Scan for the cell matching the given text and deliver its [X, Y] coordinate at center. 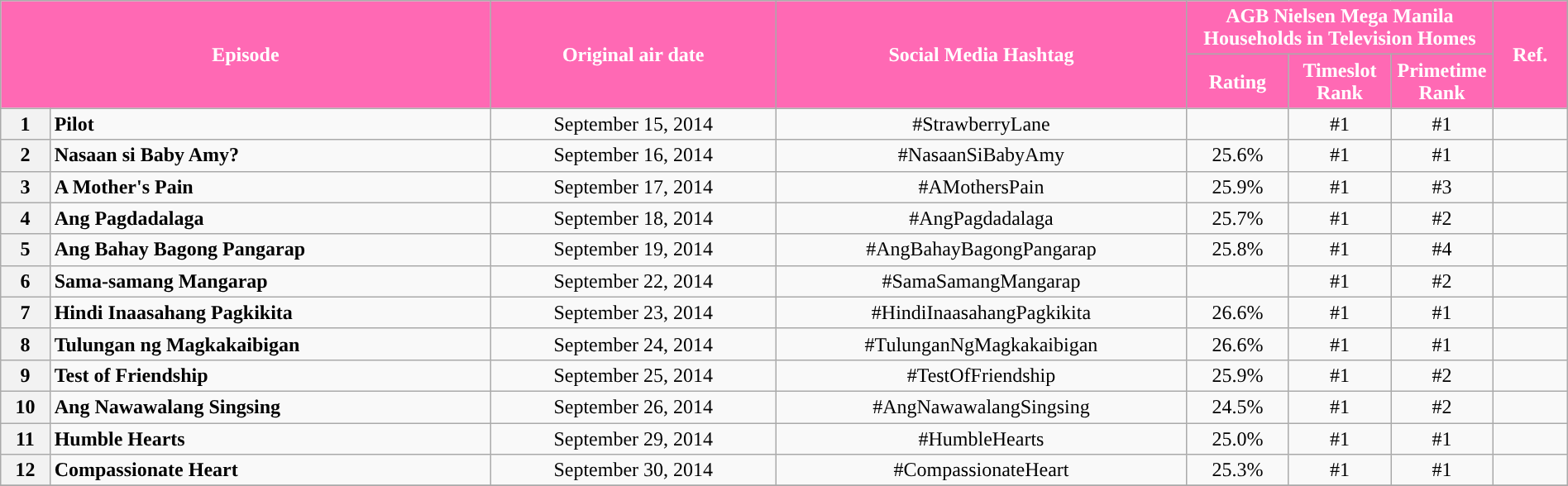
September 18, 2014 [633, 218]
Tulungan ng Magkakaibigan [270, 344]
Hindi Inaasahang Pagkikita [270, 312]
September 19, 2014 [633, 250]
September 16, 2014 [633, 155]
11 [25, 439]
#HindiInaasahangPagkikita [981, 312]
September 29, 2014 [633, 439]
Test of Friendship [270, 375]
Rating [1238, 81]
#TestOfFriendship [981, 375]
Primetime Rank [1442, 81]
September 15, 2014 [633, 124]
Ref. [1530, 55]
Sama-samang Mangarap [270, 281]
Humble Hearts [270, 439]
7 [25, 312]
#TulunganNgMagkakaibigan [981, 344]
10 [25, 407]
#StrawberryLane [981, 124]
6 [25, 281]
September 25, 2014 [633, 375]
Original air date [633, 55]
9 [25, 375]
A Mother's Pain [270, 187]
1 [25, 124]
#NasaanSiBabyAmy [981, 155]
25.3% [1238, 470]
September 24, 2014 [633, 344]
25.7% [1238, 218]
25.8% [1238, 250]
Episode [246, 55]
#CompassionateHeart [981, 470]
Nasaan si Baby Amy? [270, 155]
September 30, 2014 [633, 470]
September 23, 2014 [633, 312]
AGB Nielsen Mega Manila Households in Television Homes [1340, 28]
24.5% [1238, 407]
3 [25, 187]
#3 [1442, 187]
5 [25, 250]
4 [25, 218]
#AngPagdadalaga [981, 218]
Ang Nawawalang Singsing [270, 407]
September 26, 2014 [633, 407]
#SamaSamangMangarap [981, 281]
12 [25, 470]
#AngNawawalangSingsing [981, 407]
September 17, 2014 [633, 187]
September 22, 2014 [633, 281]
8 [25, 344]
#AngBahayBagongPangarap [981, 250]
Pilot [270, 124]
Social Media Hashtag [981, 55]
Ang Pagdadalaga [270, 218]
#HumbleHearts [981, 439]
2 [25, 155]
#AMothersPain [981, 187]
#4 [1442, 250]
Timeslot Rank [1340, 81]
Compassionate Heart [270, 470]
25.6% [1238, 155]
25.0% [1238, 439]
Ang Bahay Bagong Pangarap [270, 250]
